Detect which cell encompasses the target text, then output its [x, y] center coordinate. 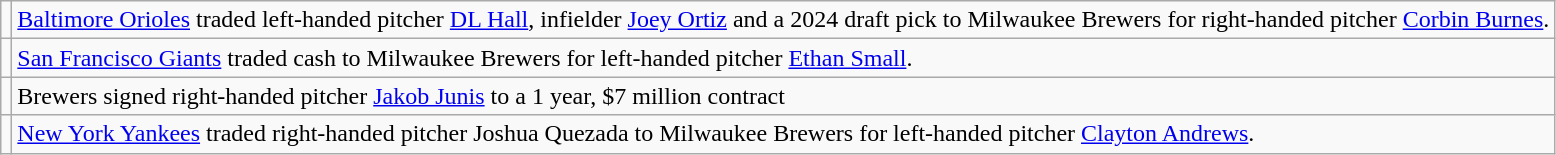
San Francisco Giants traded cash to Milwaukee Brewers for left-handed pitcher Ethan Small. [784, 58]
New York Yankees traded right-handed pitcher Joshua Quezada to Milwaukee Brewers for left-handed pitcher Clayton Andrews. [784, 134]
Brewers signed right-handed pitcher Jakob Junis to a 1 year, $7 million contract [784, 96]
